Provide the [x, y] coordinate of the cell's center where the given text is located.  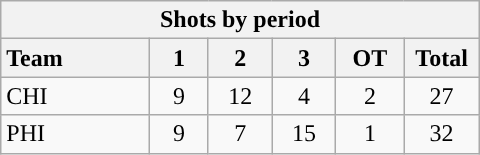
Total [442, 58]
12 [240, 96]
Team [76, 58]
27 [442, 96]
Shots by period [240, 20]
OT [370, 58]
7 [240, 134]
4 [304, 96]
3 [304, 58]
15 [304, 134]
CHI [76, 96]
32 [442, 134]
PHI [76, 134]
